Provide the [X, Y] coordinate of the cell's center where the given text is located.  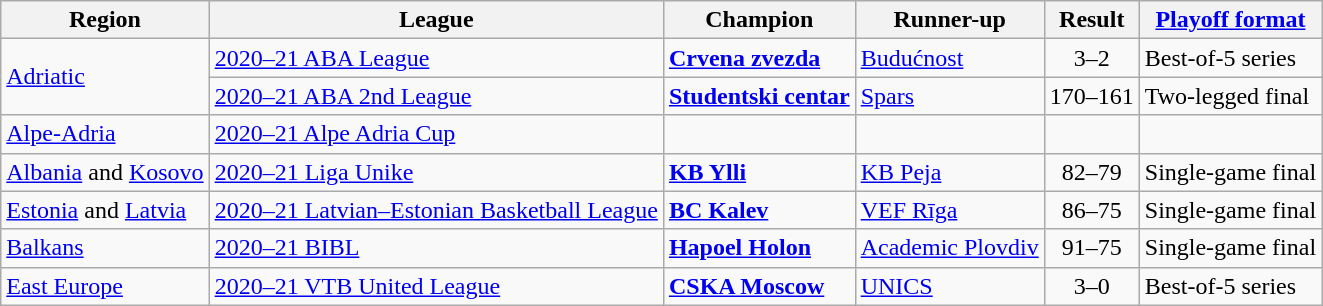
KB Peja [950, 172]
Academic Plovdiv [950, 248]
170–161 [1092, 96]
2020–21 BIBL [436, 248]
Estonia and Latvia [105, 210]
86–75 [1092, 210]
Studentski centar [759, 96]
2020–21 VTB United League [436, 286]
League [436, 20]
Hapoel Holon [759, 248]
Result [1092, 20]
VEF Rīga [950, 210]
91–75 [1092, 248]
82–79 [1092, 172]
UNICS [950, 286]
Crvena zvezda [759, 58]
KB Ylli [759, 172]
2020–21 ABA League [436, 58]
Champion [759, 20]
Adriatic [105, 77]
Runner-up [950, 20]
3–2 [1092, 58]
CSKA Moscow [759, 286]
2020–21 ABA 2nd League [436, 96]
2020–21 Alpe Adria Cup [436, 134]
Alpe-Adria [105, 134]
Two-legged final [1230, 96]
East Europe [105, 286]
Region [105, 20]
2020–21 Liga Unike [436, 172]
2020–21 Latvian–Estonian Basketball League [436, 210]
Budućnost [950, 58]
Albania and Kosovo [105, 172]
3–0 [1092, 286]
Balkans [105, 248]
BC Kalev [759, 210]
Playoff format [1230, 20]
Spars [950, 96]
